Identify which cell holds the provided text, then report its [X, Y] central coordinate. 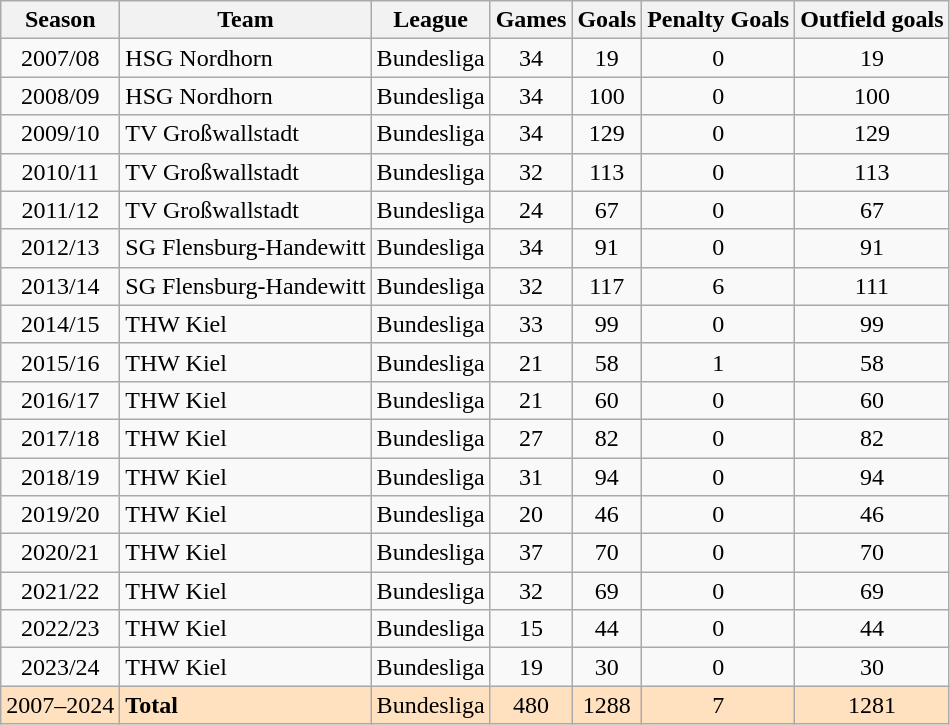
2020/21 [60, 553]
Season [60, 20]
37 [531, 553]
1 [718, 362]
2019/20 [60, 515]
6 [718, 286]
League [430, 20]
2018/19 [60, 477]
15 [531, 629]
2011/12 [60, 210]
117 [607, 286]
2008/09 [60, 96]
Outfield goals [872, 20]
2014/15 [60, 324]
24 [531, 210]
2015/16 [60, 362]
20 [531, 515]
7 [718, 705]
33 [531, 324]
2023/24 [60, 667]
Total [246, 705]
480 [531, 705]
1281 [872, 705]
Games [531, 20]
2017/18 [60, 438]
Team [246, 20]
2007–2024 [60, 705]
2022/23 [60, 629]
2016/17 [60, 400]
111 [872, 286]
2013/14 [60, 286]
1288 [607, 705]
2007/08 [60, 58]
2021/22 [60, 591]
Penalty Goals [718, 20]
2012/13 [60, 248]
27 [531, 438]
Goals [607, 20]
2009/10 [60, 134]
2010/11 [60, 172]
31 [531, 477]
